Provide the (x, y) coordinate of the cell's center where the given text is located.  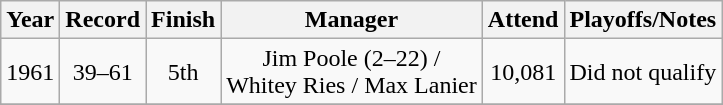
Attend (523, 20)
5th (184, 72)
1961 (30, 72)
Did not qualify (643, 72)
Jim Poole (2–22) /Whitey Ries / Max Lanier (352, 72)
39–61 (103, 72)
Year (30, 20)
Playoffs/Notes (643, 20)
Record (103, 20)
Finish (184, 20)
Manager (352, 20)
10,081 (523, 72)
